Identify which cell holds the provided text, then report its (x, y) central coordinate. 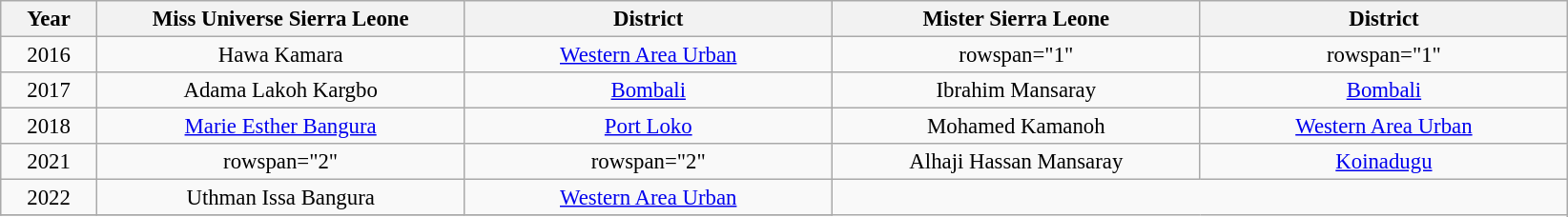
Port Loko (649, 127)
Alhaji Hassan Mansaray (1017, 162)
Miss Universe Sierra Leone (280, 19)
2017 (50, 90)
Koinadugu (1384, 162)
Marie Esther Bangura (280, 127)
Mister Sierra Leone (1017, 19)
2018 (50, 127)
Ibrahim Mansaray (1017, 90)
Mohamed Kamanoh (1017, 127)
Uthman Issa Bangura (280, 198)
Year (50, 19)
2016 (50, 55)
Adama Lakoh Kargbo (280, 90)
Hawa Kamara (280, 55)
2022 (50, 198)
2021 (50, 162)
